Determine the [x, y] coordinate at the center of the cell enclosing the given text.  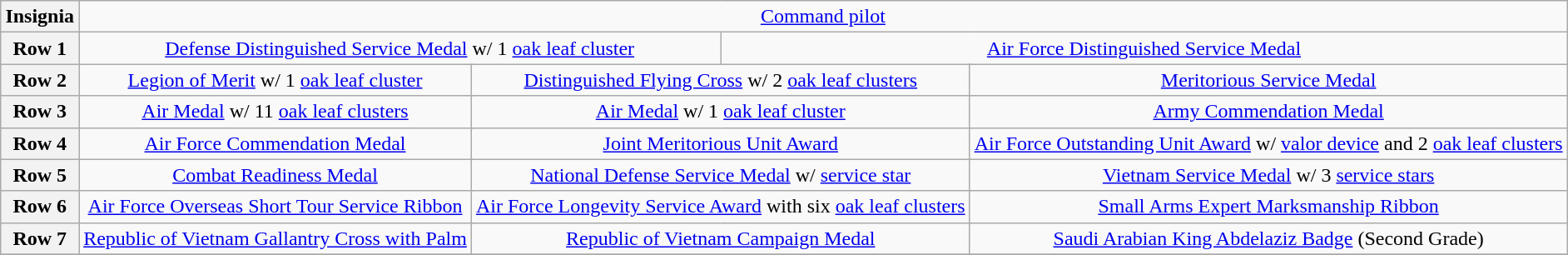
Air Force Longevity Service Award with six oak leaf clusters [721, 207]
Row 5 [40, 175]
Row 2 [40, 80]
Air Force Distinguished Service Medal [1144, 48]
Defense Distinguished Service Medal w/ 1 oak leaf cluster [399, 48]
Combat Readiness Medal [275, 175]
Legion of Merit w/ 1 oak leaf cluster [275, 80]
Joint Meritorious Unit Award [721, 143]
Row 6 [40, 207]
Distinguished Flying Cross w/ 2 oak leaf clusters [721, 80]
Small Arms Expert Marksmanship Ribbon [1268, 207]
Saudi Arabian King Abdelaziz Badge (Second Grade) [1268, 238]
National Defense Service Medal w/ service star [721, 175]
Army Commendation Medal [1268, 112]
Row 3 [40, 112]
Row 7 [40, 238]
Air Force Overseas Short Tour Service Ribbon [275, 207]
Air Medal w/ 11 oak leaf clusters [275, 112]
Insignia [40, 17]
Row 1 [40, 48]
Meritorious Service Medal [1268, 80]
Republic of Vietnam Gallantry Cross with Palm [275, 238]
Republic of Vietnam Campaign Medal [721, 238]
Vietnam Service Medal w/ 3 service stars [1268, 175]
Command pilot [824, 17]
Air Force Outstanding Unit Award w/ valor device and 2 oak leaf clusters [1268, 143]
Row 4 [40, 143]
Air Medal w/ 1 oak leaf cluster [721, 112]
Air Force Commendation Medal [275, 143]
